Output the (X, Y) coordinate of the center of the cell containing the given text.  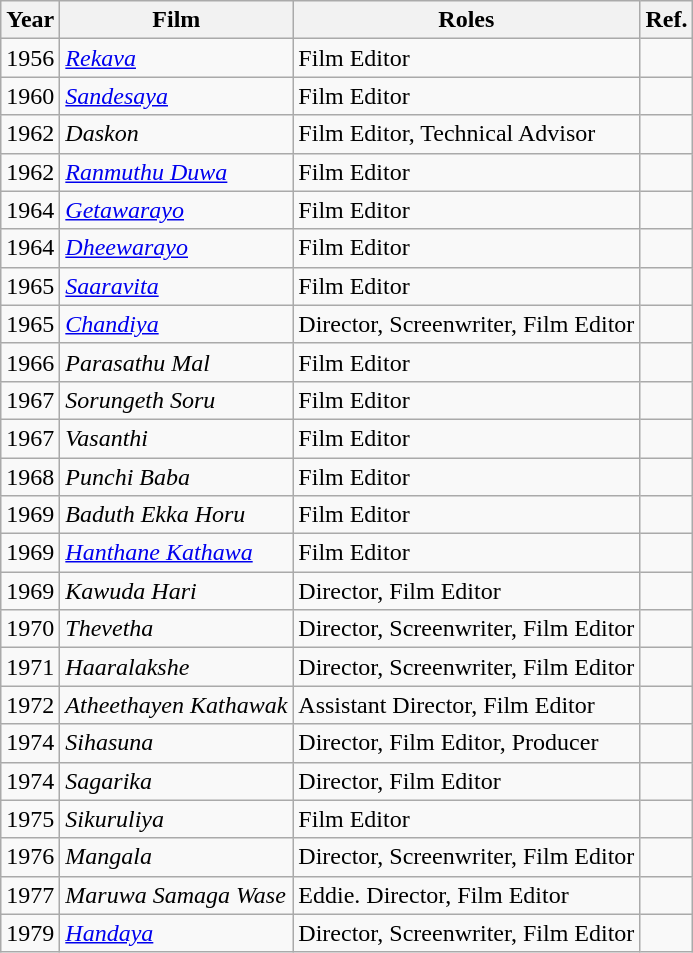
Sorungeth Soru (176, 400)
Rekava (176, 58)
1966 (30, 362)
Roles (466, 20)
Director, Film Editor, Producer (466, 743)
Ranmuthu Duwa (176, 172)
Punchi Baba (176, 477)
Year (30, 20)
Haaralakshe (176, 667)
1972 (30, 705)
1970 (30, 629)
1971 (30, 667)
1976 (30, 857)
Vasanthi (176, 438)
Getawarayo (176, 210)
Daskon (176, 134)
1960 (30, 96)
1975 (30, 819)
1977 (30, 895)
Film (176, 20)
Chandiya (176, 324)
Film Editor, Technical Advisor (466, 134)
Sihasuna (176, 743)
Sikuruliya (176, 819)
Assistant Director, Film Editor (466, 705)
Maruwa Samaga Wase (176, 895)
Hanthane Kathawa (176, 553)
Saaravita (176, 286)
1968 (30, 477)
Mangala (176, 857)
Handaya (176, 933)
Thevetha (176, 629)
Sagarika (176, 781)
Baduth Ekka Horu (176, 515)
Parasathu Mal (176, 362)
Kawuda Hari (176, 591)
Sandesaya (176, 96)
Ref. (666, 20)
1956 (30, 58)
1979 (30, 933)
Dheewarayo (176, 248)
Eddie. Director, Film Editor (466, 895)
Atheethayen Kathawak (176, 705)
